Return (X, Y) of the center of cell containing provided text 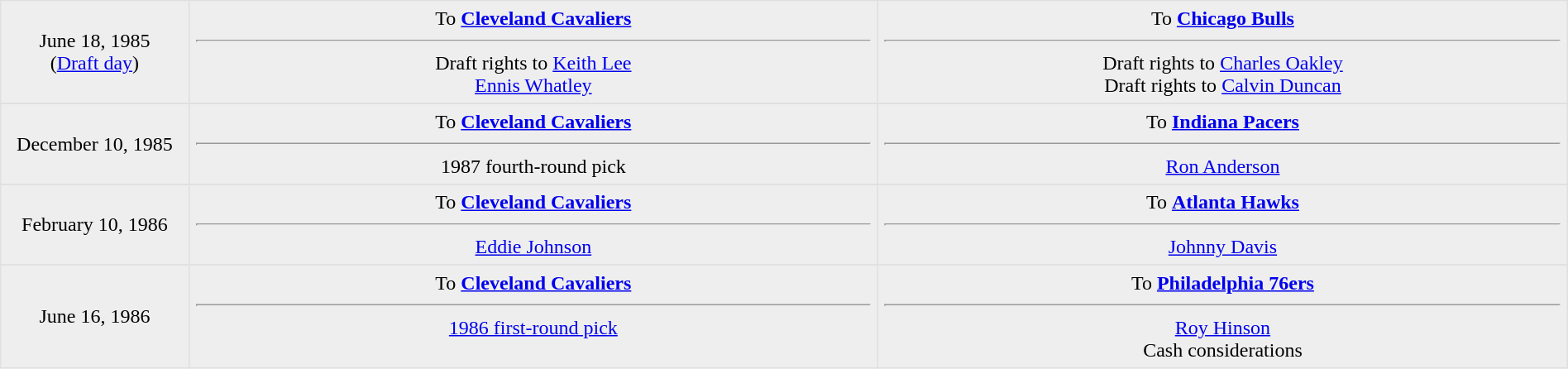
To Philadelphia 76ersRoy HinsonCash considerations (1223, 316)
To Cleveland CavaliersEddie Johnson (533, 225)
To Atlanta HawksJohnny Davis (1223, 225)
To Cleveland Cavaliers1987 fourth-round pick (533, 144)
To Chicago BullsDraft rights to Charles OakleyDraft rights to Calvin Duncan (1223, 52)
June 18, 1985(Draft day) (94, 52)
December 10, 1985 (94, 144)
June 16, 1986 (94, 316)
To Indiana PacersRon Anderson (1223, 144)
To Cleveland CavaliersDraft rights to Keith LeeEnnis Whatley (533, 52)
To Cleveland Cavaliers1986 first-round pick (533, 316)
February 10, 1986 (94, 225)
